Return the (x, y) coordinate for the center point of the cell that contains the specified text.  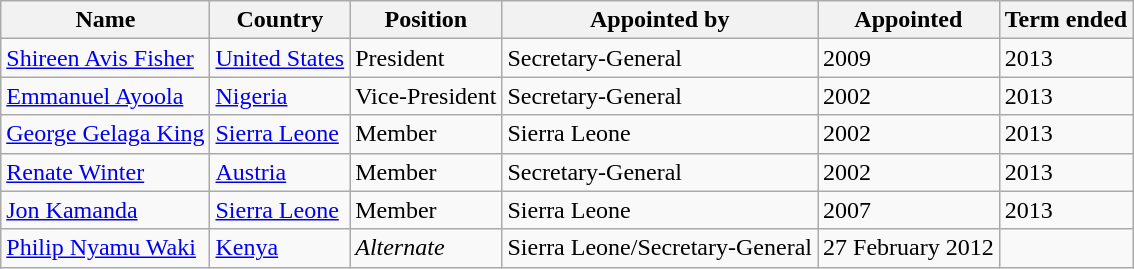
Shireen Avis Fisher (106, 58)
Country (280, 20)
Emmanuel Ayoola (106, 96)
Vice-President (426, 96)
Renate Winter (106, 172)
Appointed (909, 20)
United States (280, 58)
27 February 2012 (909, 248)
Kenya (280, 248)
2007 (909, 210)
Term ended (1066, 20)
George Gelaga King (106, 134)
Alternate (426, 248)
Nigeria (280, 96)
Position (426, 20)
Jon Kamanda (106, 210)
Philip Nyamu Waki (106, 248)
Appointed by (660, 20)
President (426, 58)
Austria (280, 172)
Sierra Leone/Secretary-General (660, 248)
Name (106, 20)
2009 (909, 58)
